From the cell containing the given text, extract its center point as (x, y) coordinate. 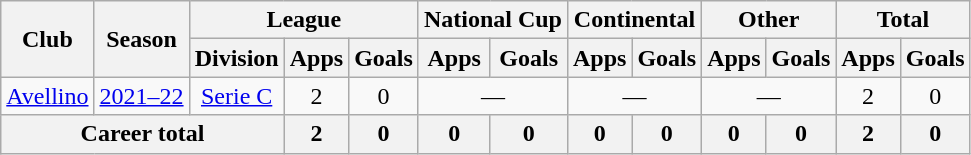
Club (48, 39)
Other (769, 20)
Avellino (48, 96)
League (304, 20)
2021–22 (142, 96)
National Cup (492, 20)
Serie C (236, 96)
Division (236, 58)
Career total (142, 134)
Total (903, 20)
Continental (634, 20)
Season (142, 39)
